From the cell containing the given text, extract its center point as [X, Y] coordinate. 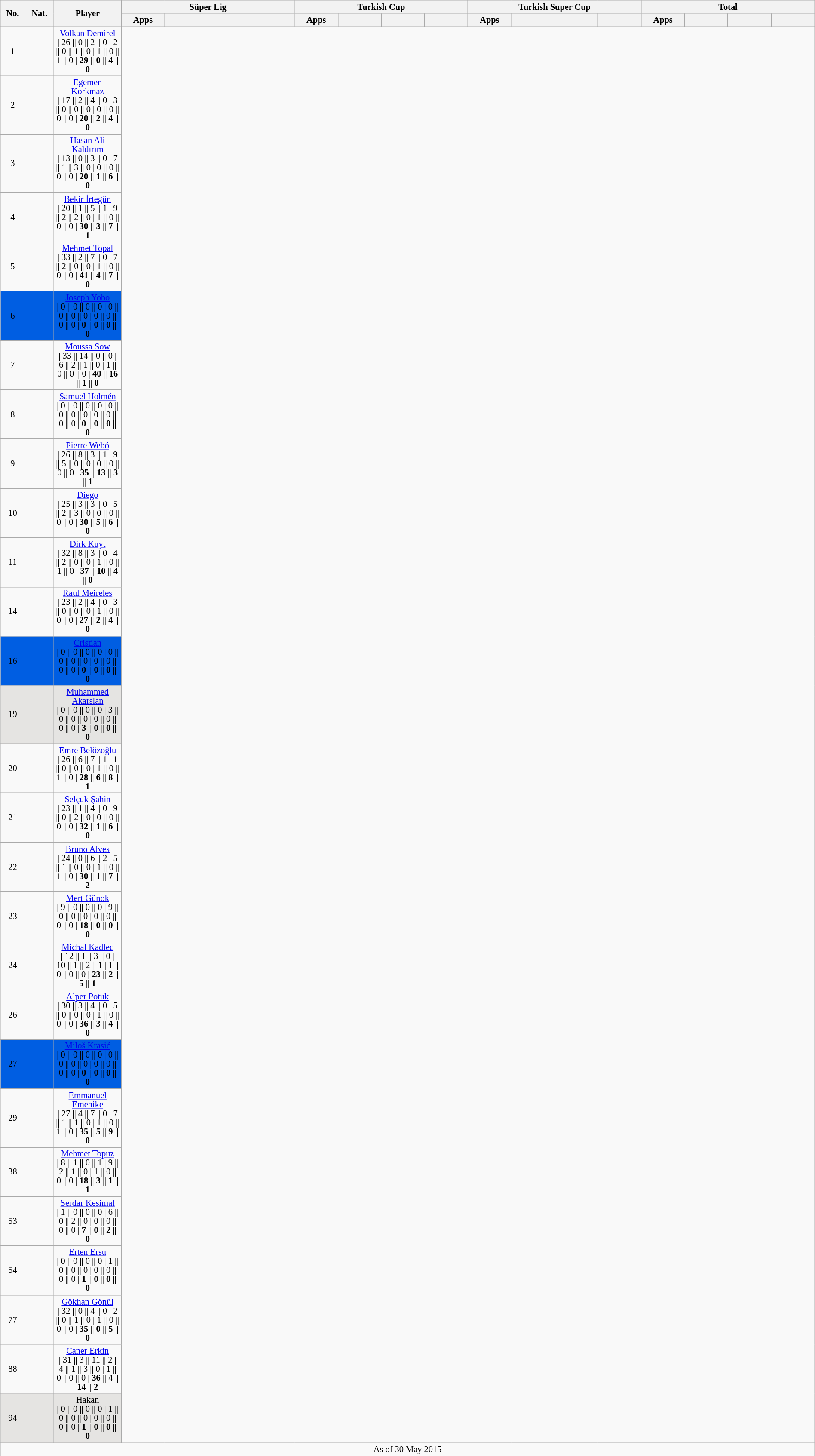
6 [13, 316]
22 [13, 867]
Samuel Holmén | 0 || 0 || 0 || 0 | 0 || 0 || 0 || 0 | 0 || 0 || 0 || 0 | 0 || 0 || 0 || 0 [88, 414]
1 [13, 52]
54 [13, 1270]
11 [13, 562]
77 [13, 1320]
19 [13, 714]
Nat. [40, 13]
38 [13, 1172]
Pierre Webó | 26 || 8 || 3 || 1 | 9 || 5 || 0 || 0 | 0 || 0 || 0 || 0 | 35 || 13 || 3 || 1 [88, 463]
Muhammed Akarslan | 0 || 0 || 0 || 0 | 3 || 0 || 0 || 0 | 0 || 0 || 0 || 0 | 3 || 0 || 0 || 0 [88, 714]
Egemen Korkmaz | 17 || 2 || 4 || 0 | 3 || 0 || 0 || 0 | 0 || 0 || 0 || 0 | 20 || 2 || 4 || 0 [88, 105]
29 [13, 1118]
23 [13, 917]
Turkish Cup [381, 7]
Total [728, 7]
8 [13, 414]
Mehmet Topuz | 8 || 1 || 0 || 1 | 9 || 2 || 1 || 0 | 1 || 0 || 0 || 0 | 18 || 3 || 1 || 1 [88, 1172]
Moussa Sow | 33 || 14 || 0 || 0 | 6 || 2 || 1 || 0 | 1 || 0 || 0 || 0 | 40 || 16 || 1 || 0 [88, 365]
10 [13, 513]
53 [13, 1221]
88 [13, 1369]
24 [13, 966]
Alper Potuk | 30 || 3 || 4 || 0 | 5 || 0 || 0 || 0 | 1 || 0 || 0 || 0 | 36 || 3 || 4 || 0 [88, 1015]
27 [13, 1064]
9 [13, 463]
Hakan | 0 || 0 || 0 || 0 | 1 || 0 || 0 || 0 | 0 || 0 || 0 || 0 | 1 || 0 || 0 || 0 [88, 1418]
Miloš Krasić | 0 || 0 || 0 || 0 | 0 || 0 || 0 || 0 | 0 || 0 || 0 || 0 | 0 || 0 || 0 || 0 [88, 1064]
Emmanuel Emenike | 27 || 4 || 7 || 0 | 7 || 1 || 1 || 0 | 1 || 0 || 1 || 0 | 35 || 5 || 9 || 0 [88, 1118]
5 [13, 267]
Mehmet Topal | 33 || 2 || 7 || 0 | 7 || 2 || 0 || 0 | 1 || 0 || 0 || 0 | 41 || 4 || 7 || 0 [88, 267]
Mert Günok | 9 || 0 || 0 || 0 | 9 || 0 || 0 || 0 | 0 || 0 || 0 || 0 | 18 || 0 || 0 || 0 [88, 917]
2 [13, 105]
Emre Belözoğlu | 26 || 6 || 7 || 1 | 1 || 0 || 0 || 0 | 1 || 0 || 1 || 0 | 28 || 6 || 8 || 1 [88, 769]
Süper Lig [208, 7]
Selçuk Şahin | 23 || 1 || 4 || 0 | 9 || 0 || 2 || 0 | 0 || 0 || 0 || 0 | 32 || 1 || 6 || 0 [88, 818]
Volkan Demirel | 26 || 0 || 2 || 0 | 2 || 0 || 1 || 0 | 1 || 0 || 1 || 0 | 29 || 0 || 4 || 0 [88, 52]
20 [13, 769]
Dirk Kuyt | 32 || 8 || 3 || 0 | 4 || 2 || 0 || 0 | 1 || 0 || 1 || 0 | 37 || 10 || 4 || 0 [88, 562]
26 [13, 1015]
Cristian | 0 || 0 || 0 || 0 | 0 || 0 || 0 || 0 | 0 || 0 || 0 || 0 | 0 || 0 || 0 || 0 [88, 661]
94 [13, 1418]
4 [13, 218]
Gökhan Gönül | 32 || 0 || 4 || 0 | 2 || 0 || 1 || 0 | 1 || 0 || 0 || 0 | 35 || 0 || 5 || 0 [88, 1320]
Player [88, 13]
As of 30 May 2015 [407, 1450]
21 [13, 818]
Hasan Ali Kaldırım | 13 || 0 || 3 || 0 | 7 || 1 || 3 || 0 | 0 || 0 || 0 || 0 | 20 || 1 || 6 || 0 [88, 163]
Bekir İrtegün | 20 || 1 || 5 || 1 | 9 || 2 || 2 || 0 | 1 || 0 || 0 || 0 | 30 || 3 || 7 || 1 [88, 218]
Erten Ersu | 0 || 0 || 0 || 0 | 1 || 0 || 0 || 0 | 0 || 0 || 0 || 0 | 1 || 0 || 0 || 0 [88, 1270]
Michal Kadlec | 12 || 1 || 3 || 0 | 10 || 1 || 2 || 1 | 1 || 0 || 0 || 0 | 23 || 2 || 5 || 1 [88, 966]
3 [13, 163]
16 [13, 661]
Joseph Yobo | 0 || 0 || 0 || 0 | 0 || 0 || 0 || 0 | 0 || 0 || 0 || 0 | 0 || 0 || 0 || 0 [88, 316]
Raul Meireles | 23 || 2 || 4 || 0 | 3 || 0 || 0 || 0 | 1 || 0 || 0 || 0 | 27 || 2 || 4 || 0 [88, 611]
Diego | 25 || 3 || 3 || 0 | 5 || 2 || 3 || 0 | 0 || 0 || 0 || 0 | 30 || 5 || 6 || 0 [88, 513]
No. [13, 13]
Serdar Kesimal | 1 || 0 || 0 || 0 | 6 || 0 || 2 || 0 | 0 || 0 || 0 || 0 | 7 || 0 || 2 || 0 [88, 1221]
Turkish Super Cup [555, 7]
14 [13, 611]
Bruno Alves | 24 || 0 || 6 || 2 | 5 || 1 || 0 || 0 | 1 || 0 || 1 || 0 | 30 || 1 || 7 || 2 [88, 867]
7 [13, 365]
Caner Erkin | 31 || 3 || 11 || 2 | 4 || 1 || 3 || 0 | 1 || 0 || 0 || 0 | 36 || 4 || 14 || 2 [88, 1369]
